Identify which cell holds the provided text, then report its (x, y) central coordinate. 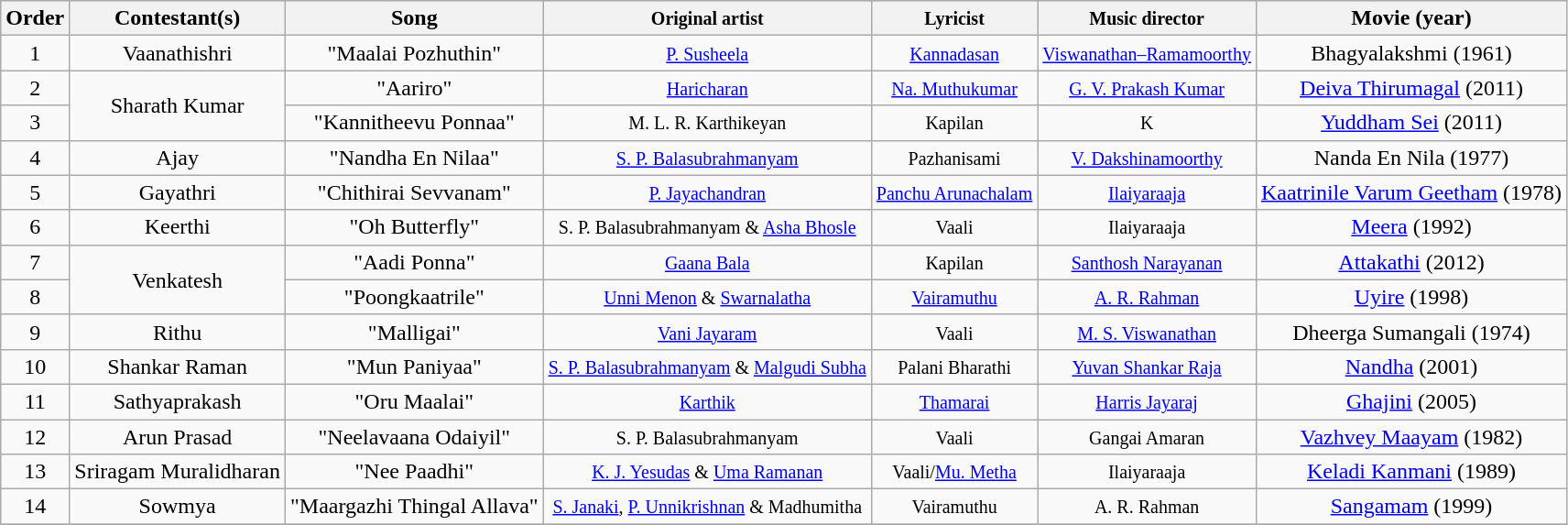
10 (35, 366)
S. Janaki, P. Unnikrishnan & Madhumitha (707, 507)
Rithu (178, 332)
"Oru Maalai" (414, 401)
Gangai Amaran (1147, 437)
Gayathri (178, 192)
Sharath Kumar (178, 105)
P. Susheela (707, 53)
Vaali/Mu. Metha (954, 472)
Sriragam Muralidharan (178, 472)
Keladi Kanmani (1989) (1410, 472)
"Kannitheevu Ponnaa" (414, 123)
9 (35, 332)
Kaatrinile Varum Geetham (1978) (1410, 192)
"Chithirai Sevvanam" (414, 192)
Arun Prasad (178, 437)
"Maargazhi Thingal Allava" (414, 507)
"Maalai Pozhuthin" (414, 53)
Pazhanisami (954, 158)
Viswanathan–Ramamoorthy (1147, 53)
2 (35, 88)
Gaana Bala (707, 262)
Deiva Thirumagal (2011) (1410, 88)
"Aadi Ponna" (414, 262)
1 (35, 53)
Venkatesh (178, 279)
3 (35, 123)
4 (35, 158)
Ghajini (2005) (1410, 401)
Yuvan Shankar Raja (1147, 366)
K. J. Yesudas & Uma Ramanan (707, 472)
12 (35, 437)
13 (35, 472)
Sathyaprakash (178, 401)
"Aariro" (414, 88)
Vani Jayaram (707, 332)
8 (35, 297)
Keerthi (178, 227)
7 (35, 262)
"Mun Paniyaa" (414, 366)
G. V. Prakash Kumar (1147, 88)
Yuddham Sei (2011) (1410, 123)
Meera (1992) (1410, 227)
S. P. Balasubrahmanyam & Malgudi Subha (707, 366)
Harris Jayaraj (1147, 401)
Unni Menon & Swarnalatha (707, 297)
Contestant(s) (178, 18)
Nandha (2001) (1410, 366)
Lyricist (954, 18)
"Neelavaana Odaiyil" (414, 437)
Karthik (707, 401)
Nanda En Nila (1977) (1410, 158)
Attakathi (2012) (1410, 262)
"Nandha En Nilaa" (414, 158)
"Nee Paadhi" (414, 472)
Ajay (178, 158)
Shankar Raman (178, 366)
Vazhvey Maayam (1982) (1410, 437)
Kannadasan (954, 53)
S. P. Balasubrahmanyam & Asha Bhosle (707, 227)
Thamarai (954, 401)
Movie (year) (1410, 18)
V. Dakshinamoorthy (1147, 158)
Original artist (707, 18)
M. S. Viswanathan (1147, 332)
Order (35, 18)
14 (35, 507)
Bhagyalakshmi (1961) (1410, 53)
Vaanathishri (178, 53)
Haricharan (707, 88)
K (1147, 123)
Santhosh Narayanan (1147, 262)
6 (35, 227)
Na. Muthukumar (954, 88)
"Poongkaatrile" (414, 297)
Uyire (1998) (1410, 297)
M. L. R. Karthikeyan (707, 123)
"Oh Butterfly" (414, 227)
Panchu Arunachalam (954, 192)
11 (35, 401)
Sangamam (1999) (1410, 507)
Dheerga Sumangali (1974) (1410, 332)
Sowmya (178, 507)
Song (414, 18)
5 (35, 192)
Music director (1147, 18)
Palani Bharathi (954, 366)
"Malligai" (414, 332)
P. Jayachandran (707, 192)
